Extract the [x, y] coordinate from the center of the cell holding the provided text.  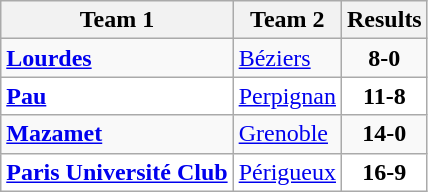
11-8 [385, 96]
Périgueux [287, 172]
Béziers [287, 58]
8-0 [385, 58]
Paris Université Club [117, 172]
Mazamet [117, 134]
Team 1 [117, 20]
Lourdes [117, 58]
16-9 [385, 172]
Perpignan [287, 96]
Results [385, 20]
Team 2 [287, 20]
Grenoble [287, 134]
14-0 [385, 134]
Pau [117, 96]
